Output the (x, y) coordinate of the center of the cell containing the given text.  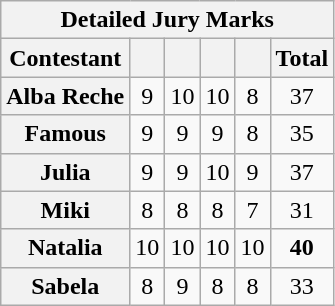
35 (302, 134)
Famous (66, 134)
Detailed Jury Marks (168, 20)
Alba Reche (66, 96)
Natalia (66, 248)
Total (302, 58)
31 (302, 210)
40 (302, 248)
Julia (66, 172)
7 (252, 210)
Miki (66, 210)
Contestant (66, 58)
Sabela (66, 286)
33 (302, 286)
